Scan for the cell matching the given text and deliver its (x, y) coordinate at center. 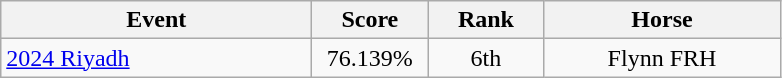
Flynn FRH (662, 58)
Event (156, 20)
Horse (662, 20)
2024 Riyadh (156, 58)
76.139% (370, 58)
Rank (486, 20)
6th (486, 58)
Score (370, 20)
